Extract the (x, y) coordinate from the center of the cell holding the provided text.  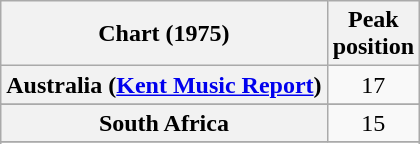
15 (373, 123)
South Africa (164, 123)
Australia (Kent Music Report) (164, 85)
Peakposition (373, 34)
17 (373, 85)
Chart (1975) (164, 34)
